Provide the [X, Y] coordinate of the cell's center where the given text is located.  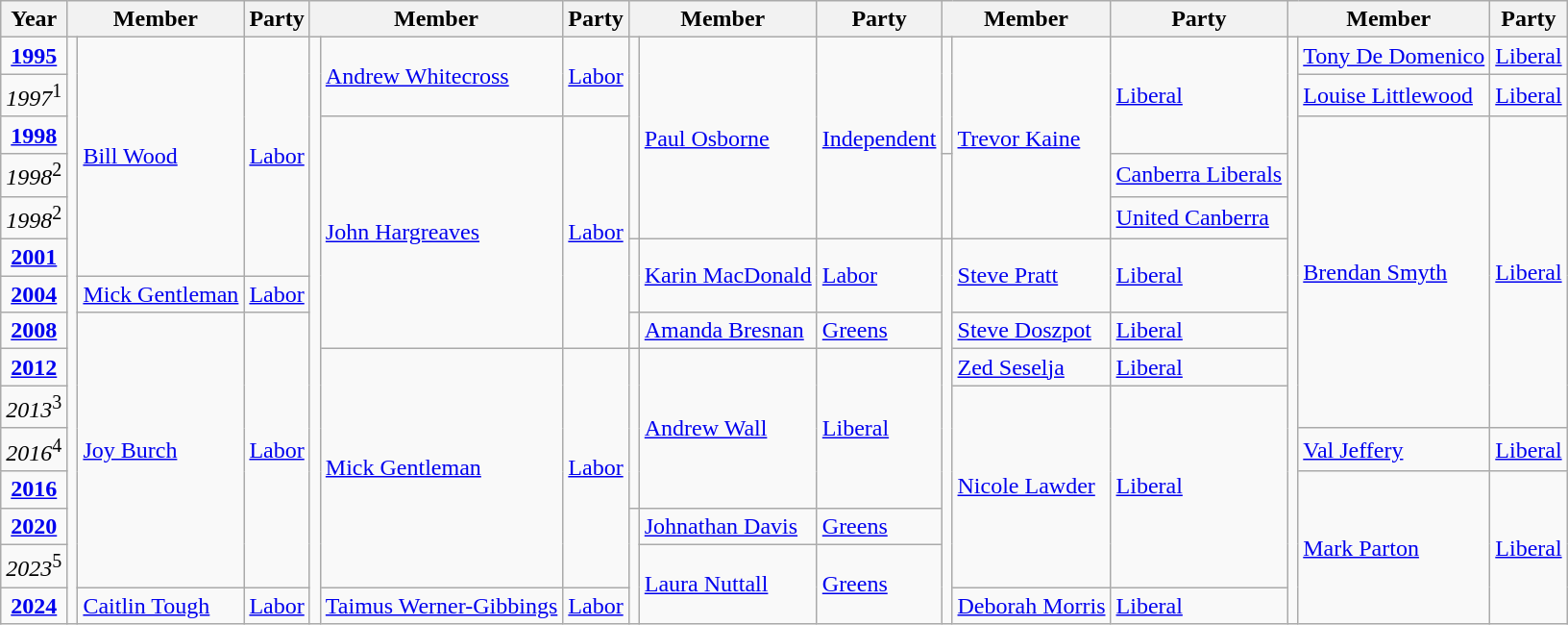
Year [35, 19]
Andrew Wall [728, 429]
Nicole Lawder [1032, 487]
2001 [35, 258]
Mark Parton [1394, 548]
2012 [35, 367]
Steve Pratt [1032, 276]
Joy Burch [161, 450]
1998 [35, 135]
Louise Littlewood [1394, 96]
Brendan Smyth [1394, 272]
Val Jeffery [1394, 450]
Trevor Kaine [1032, 138]
Caitlin Tough [161, 606]
Amanda Bresnan [728, 331]
Deborah Morris [1032, 606]
Laura Nuttall [728, 585]
2016 [35, 489]
20235 [35, 565]
2020 [35, 526]
2024 [35, 606]
United Canberra [1199, 217]
Bill Wood [161, 157]
2008 [35, 331]
Karin MacDonald [728, 276]
Paul Osborne [728, 138]
Johnathan Davis [728, 526]
John Hargreaves [441, 233]
Zed Seselja [1032, 367]
Independent [879, 138]
2004 [35, 294]
Tony De Domenico [1394, 56]
20133 [35, 408]
Canberra Liberals [1199, 175]
Steve Doszpot [1032, 331]
19971 [35, 96]
20164 [35, 450]
Andrew Whitecross [441, 77]
1995 [35, 56]
Taimus Werner-Gibbings [441, 606]
